Return the [X, Y] coordinate for the center point of the cell that contains the specified text.  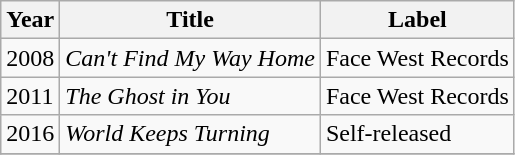
2011 [30, 96]
2008 [30, 58]
World Keeps Turning [190, 134]
2016 [30, 134]
Self-released [417, 134]
The Ghost in You [190, 96]
Label [417, 20]
Year [30, 20]
Can't Find My Way Home [190, 58]
Title [190, 20]
